Locate the cell with the specified text and output its [x, y] center coordinate. 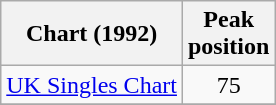
UK Singles Chart [92, 85]
Peakposition [228, 34]
75 [228, 85]
Chart (1992) [92, 34]
